Return the [x, y] coordinate for the center point of the cell that contains the specified text.  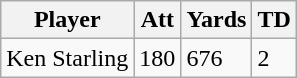
Player [68, 20]
Yards [216, 20]
Ken Starling [68, 58]
676 [216, 58]
TD [274, 20]
180 [158, 58]
2 [274, 58]
Att [158, 20]
